Provide the [X, Y] coordinate of the cell's center where the given text is located.  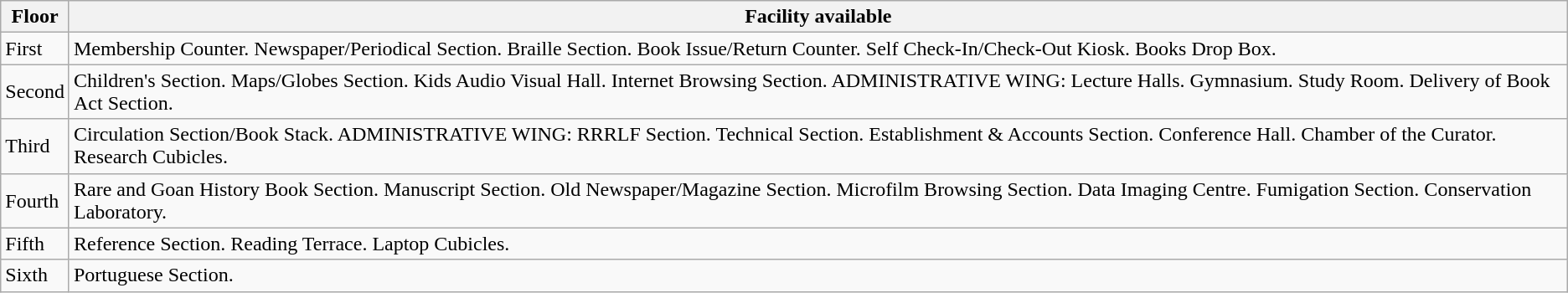
Floor [35, 17]
Reference Section. Reading Terrace. Laptop Cubicles. [818, 244]
Sixth [35, 275]
Membership Counter. Newspaper/Periodical Section. Braille Section. Book Issue/Return Counter. Self Check-In/Check-Out Kiosk. Books Drop Box. [818, 49]
Portuguese Section. [818, 275]
Third [35, 146]
Facility available [818, 17]
Fourth [35, 201]
First [35, 49]
Fifth [35, 244]
Second [35, 92]
